Locate the cell with the specified text and output its (X, Y) center coordinate. 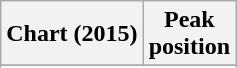
Peakposition (189, 34)
Chart (2015) (72, 34)
